Return the (X, Y) coordinate for the center point of the cell that contains the specified text.  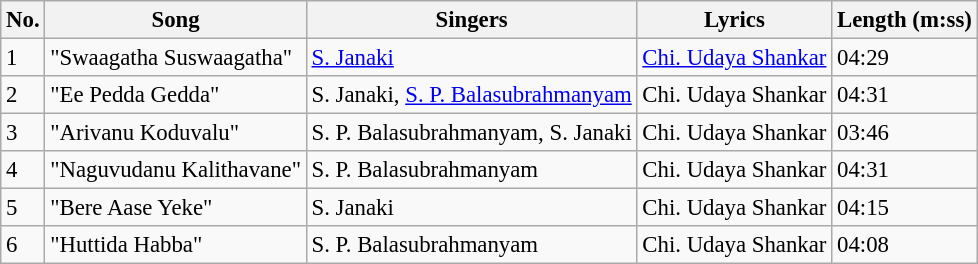
04:29 (904, 58)
4 (23, 170)
"Swaagatha Suswaagatha" (176, 58)
"Huttida Habba" (176, 245)
1 (23, 58)
5 (23, 208)
"Bere Aase Yeke" (176, 208)
S. P. Balasubrahmanyam, S. Janaki (472, 133)
"Naguvudanu Kalithavane" (176, 170)
04:08 (904, 245)
Singers (472, 20)
Length (m:ss) (904, 20)
"Ee Pedda Gedda" (176, 95)
Song (176, 20)
03:46 (904, 133)
"Arivanu Koduvalu" (176, 133)
Lyrics (734, 20)
No. (23, 20)
6 (23, 245)
3 (23, 133)
2 (23, 95)
04:15 (904, 208)
S. Janaki, S. P. Balasubrahmanyam (472, 95)
